From the cell containing the given text, extract its center point as (X, Y) coordinate. 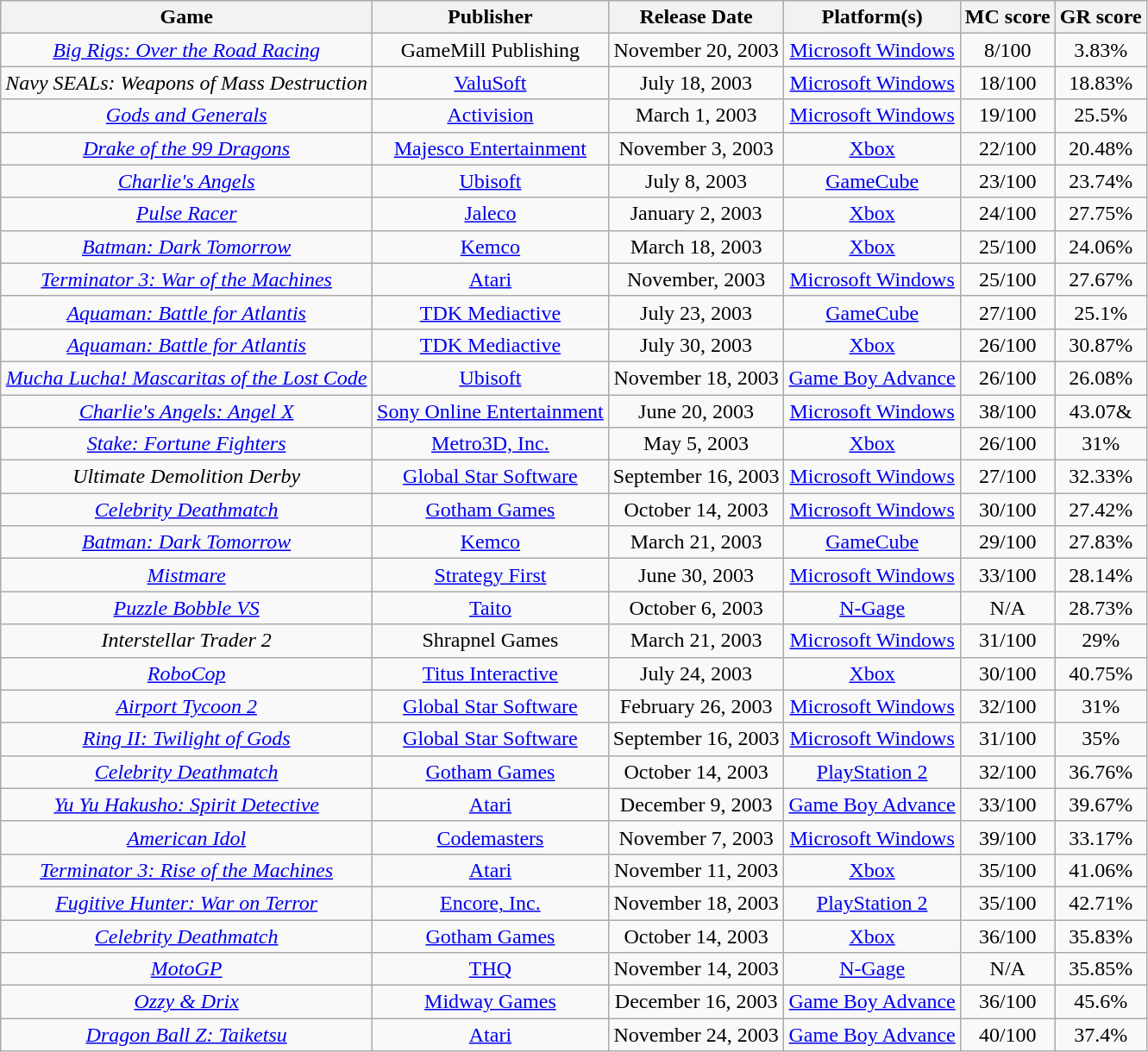
27.67% (1101, 279)
32.33% (1101, 477)
July 18, 2003 (696, 83)
20.48% (1101, 148)
May 5, 2003 (696, 444)
February 26, 2003 (696, 706)
Terminator 3: War of the Machines (186, 279)
June 20, 2003 (696, 411)
Activision (491, 116)
27.83% (1101, 542)
Taito (491, 608)
Pulse Racer (186, 214)
Gods and Generals (186, 116)
Charlie's Angels (186, 181)
35.83% (1101, 936)
35.85% (1101, 969)
42.71% (1101, 903)
Terminator 3: Rise of the Machines (186, 870)
December 9, 2003 (696, 805)
Codemasters (491, 837)
MotoGP (186, 969)
25.1% (1101, 312)
March 1, 2003 (696, 116)
Ozzy & Drix (186, 1002)
GameMill Publishing (491, 50)
March 18, 2003 (696, 247)
Mistmare (186, 575)
18/100 (1007, 83)
Stake: Fortune Fighters (186, 444)
3.83% (1101, 50)
Mucha Lucha! Mascaritas of the Lost Code (186, 378)
Ultimate Demolition Derby (186, 477)
Ring II: Twilight of Gods (186, 739)
30.87% (1101, 345)
Navy SEALs: Weapons of Mass Destruction (186, 83)
Strategy First (491, 575)
December 16, 2003 (696, 1002)
MC score (1007, 17)
November 3, 2003 (696, 148)
GR score (1101, 17)
Shrapnel Games (491, 641)
Drake of the 99 Dragons (186, 148)
January 2, 2003 (696, 214)
29% (1101, 641)
THQ (491, 969)
27.42% (1101, 510)
22/100 (1007, 148)
Puzzle Bobble VS (186, 608)
Yu Yu Hakusho: Spirit Detective (186, 805)
33.17% (1101, 837)
24.06% (1101, 247)
39.67% (1101, 805)
28.73% (1101, 608)
June 30, 2003 (696, 575)
RoboCop (186, 673)
28.14% (1101, 575)
35% (1101, 739)
October 6, 2003 (696, 608)
Jaleco (491, 214)
25.5% (1101, 116)
Sony Online Entertainment (491, 411)
Release Date (696, 17)
ValuSoft (491, 83)
Fugitive Hunter: War on Terror (186, 903)
39/100 (1007, 837)
November 11, 2003 (696, 870)
July 8, 2003 (696, 181)
37.4% (1101, 1035)
November 20, 2003 (696, 50)
Big Rigs: Over the Road Racing (186, 50)
45.6% (1101, 1002)
November 14, 2003 (696, 969)
Game (186, 17)
Encore, Inc. (491, 903)
19/100 (1007, 116)
40/100 (1007, 1035)
18.83% (1101, 83)
November 24, 2003 (696, 1035)
41.06% (1101, 870)
27.75% (1101, 214)
Dragon Ball Z: Taiketsu (186, 1035)
Metro3D, Inc. (491, 444)
Interstellar Trader 2 (186, 641)
43.07& (1101, 411)
American Idol (186, 837)
July 24, 2003 (696, 673)
Publisher (491, 17)
36.76% (1101, 772)
29/100 (1007, 542)
Airport Tycoon 2 (186, 706)
40.75% (1101, 673)
8/100 (1007, 50)
Majesco Entertainment (491, 148)
38/100 (1007, 411)
Platform(s) (872, 17)
24/100 (1007, 214)
23/100 (1007, 181)
July 23, 2003 (696, 312)
November 7, 2003 (696, 837)
July 30, 2003 (696, 345)
November, 2003 (696, 279)
Midway Games (491, 1002)
Titus Interactive (491, 673)
23.74% (1101, 181)
Charlie's Angels: Angel X (186, 411)
26.08% (1101, 378)
